Detect which cell encompasses the target text, then output its [X, Y] center coordinate. 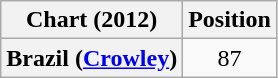
Brazil (Crowley) [92, 58]
Position [230, 20]
Chart (2012) [92, 20]
87 [230, 58]
